Search for the cell housing the specified text and yield its (X, Y) center coordinate. 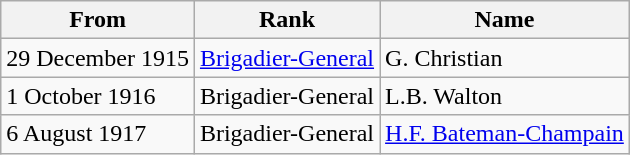
29 December 1915 (98, 58)
From (98, 20)
G. Christian (505, 58)
6 August 1917 (98, 134)
H.F. Bateman-Champain (505, 134)
L.B. Walton (505, 96)
Rank (286, 20)
Name (505, 20)
1 October 1916 (98, 96)
